Provide the [x, y] coordinate of the cell's center where the given text is located.  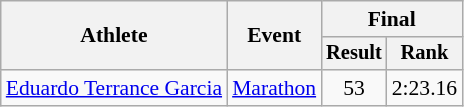
53 [354, 88]
Eduardo Terrance Garcia [114, 88]
Final [392, 19]
Event [274, 36]
Athlete [114, 36]
Rank [424, 54]
Result [354, 54]
Marathon [274, 88]
2:23.16 [424, 88]
